Scan for the cell matching the given text and deliver its [x, y] coordinate at center. 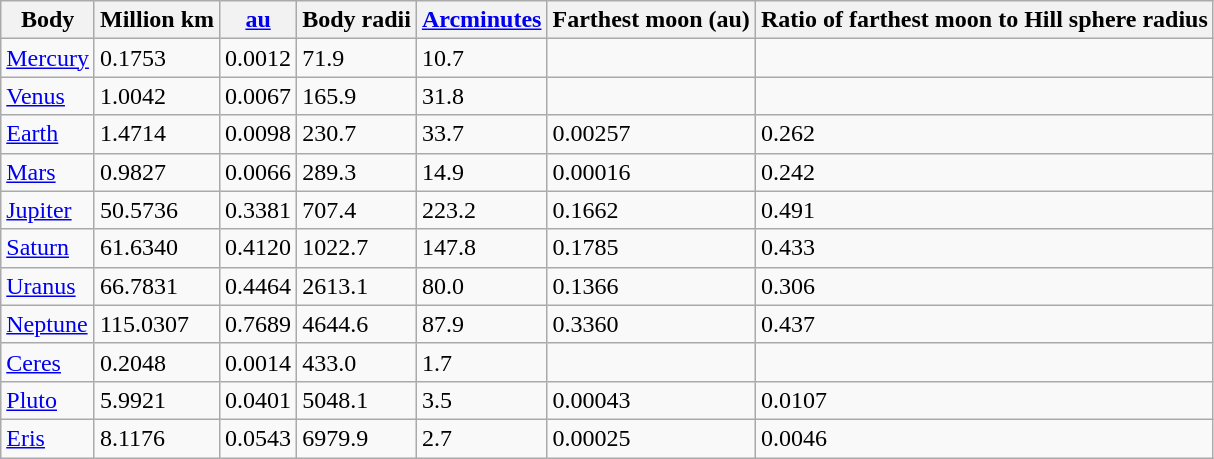
Pluto [48, 400]
Ceres [48, 362]
0.0014 [258, 362]
0.0046 [984, 438]
1.0042 [156, 96]
5048.1 [357, 400]
Venus [48, 96]
433.0 [357, 362]
0.437 [984, 324]
0.0107 [984, 400]
Eris [48, 438]
31.8 [482, 96]
0.4120 [258, 248]
0.0012 [258, 58]
5.9921 [156, 400]
0.1662 [651, 210]
Mercury [48, 58]
Body [48, 20]
0.00016 [651, 172]
10.7 [482, 58]
0.00043 [651, 400]
80.0 [482, 286]
61.6340 [156, 248]
0.00257 [651, 134]
0.3381 [258, 210]
1022.7 [357, 248]
0.491 [984, 210]
0.433 [984, 248]
0.3360 [651, 324]
66.7831 [156, 286]
0.0401 [258, 400]
0.0066 [258, 172]
Arcminutes [482, 20]
Farthest moon (au) [651, 20]
71.9 [357, 58]
0.2048 [156, 362]
2.7 [482, 438]
Jupiter [48, 210]
289.3 [357, 172]
0.1753 [156, 58]
1.7 [482, 362]
147.8 [482, 248]
50.5736 [156, 210]
Neptune [48, 324]
Ratio of farthest moon to Hill sphere radius [984, 20]
6979.9 [357, 438]
4644.6 [357, 324]
3.5 [482, 400]
0.4464 [258, 286]
0.9827 [156, 172]
0.0067 [258, 96]
223.2 [482, 210]
115.0307 [156, 324]
14.9 [482, 172]
0.1785 [651, 248]
87.9 [482, 324]
0.0543 [258, 438]
165.9 [357, 96]
707.4 [357, 210]
2613.1 [357, 286]
Earth [48, 134]
1.4714 [156, 134]
0.7689 [258, 324]
0.242 [984, 172]
Body radii [357, 20]
0.262 [984, 134]
Mars [48, 172]
au [258, 20]
0.1366 [651, 286]
230.7 [357, 134]
8.1176 [156, 438]
0.0098 [258, 134]
0.00025 [651, 438]
33.7 [482, 134]
Saturn [48, 248]
Uranus [48, 286]
0.306 [984, 286]
Million km [156, 20]
